From the cell containing the given text, extract its center point as (x, y) coordinate. 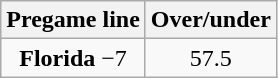
Florida −7 (74, 58)
Pregame line (74, 20)
57.5 (210, 58)
Over/under (210, 20)
